Return the (X, Y) coordinate for the center point of the cell that contains the specified text.  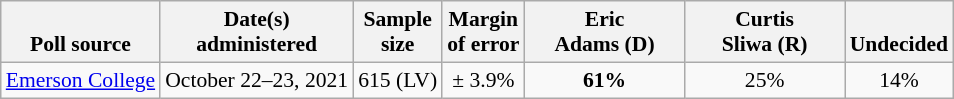
± 3.9% (483, 80)
Undecided (899, 32)
Marginof error (483, 32)
25% (765, 80)
61% (604, 80)
Samplesize (398, 32)
Poll source (80, 32)
Date(s)administered (256, 32)
14% (899, 80)
October 22–23, 2021 (256, 80)
Emerson College (80, 80)
CurtisSliwa (R) (765, 32)
615 (LV) (398, 80)
EricAdams (D) (604, 32)
